For the text-containing cell, return its midpoint in (x, y) coordinate format. 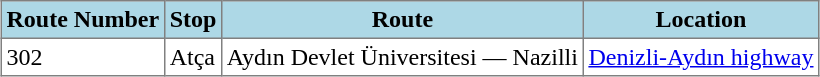
302 (82, 57)
Atça (192, 57)
Route Number (82, 20)
Location (701, 20)
Denizli-Aydın highway (701, 57)
Aydın Devlet Üniversitesi — Nazilli (403, 57)
Route (403, 20)
Stop (192, 20)
